From the cell containing the given text, extract its center point as [X, Y] coordinate. 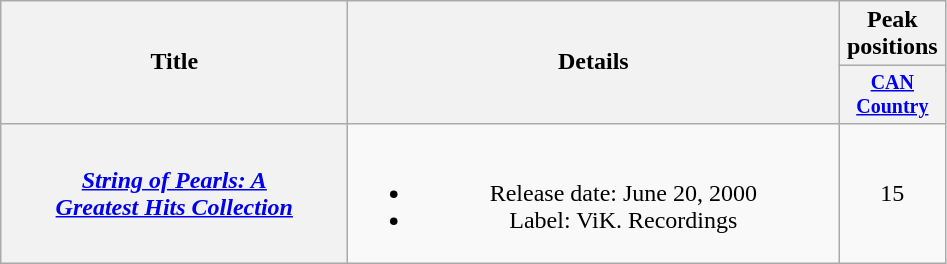
String of Pearls: AGreatest Hits Collection [174, 193]
Release date: June 20, 2000Label: ViK. Recordings [594, 193]
Title [174, 62]
Details [594, 62]
Peak positions [892, 34]
CAN Country [892, 94]
15 [892, 193]
